Detect which cell encompasses the target text, then output its (X, Y) center coordinate. 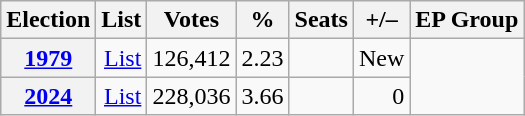
3.66 (262, 96)
2.23 (262, 58)
1979 (48, 58)
Election (48, 20)
Seats (321, 20)
New (381, 58)
Votes (192, 20)
228,036 (192, 96)
+/– (381, 20)
0 (381, 96)
EP Group (467, 20)
2024 (48, 96)
126,412 (192, 58)
% (262, 20)
